Find where the given text appears and provide that cell's center as [X, Y] coordinate. 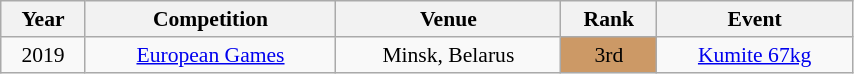
Rank [609, 19]
Kumite 67kg [755, 55]
Year [43, 19]
Event [755, 19]
2019 [43, 55]
Venue [448, 19]
3rd [609, 55]
European Games [210, 55]
Minsk, Belarus [448, 55]
Competition [210, 19]
